Return the (X, Y) coordinate for the center point of the cell that contains the specified text.  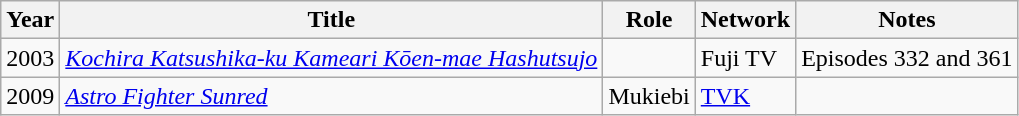
2009 (30, 96)
Role (649, 20)
2003 (30, 58)
Network (745, 20)
Title (332, 20)
Year (30, 20)
TVK (745, 96)
Kochira Katsushika-ku Kameari Kōen-mae Hashutsujo (332, 58)
Notes (907, 20)
Astro Fighter Sunred (332, 96)
Mukiebi (649, 96)
Episodes 332 and 361 (907, 58)
Fuji TV (745, 58)
